Provide the (X, Y) coordinate of the cell's center where the given text is located.  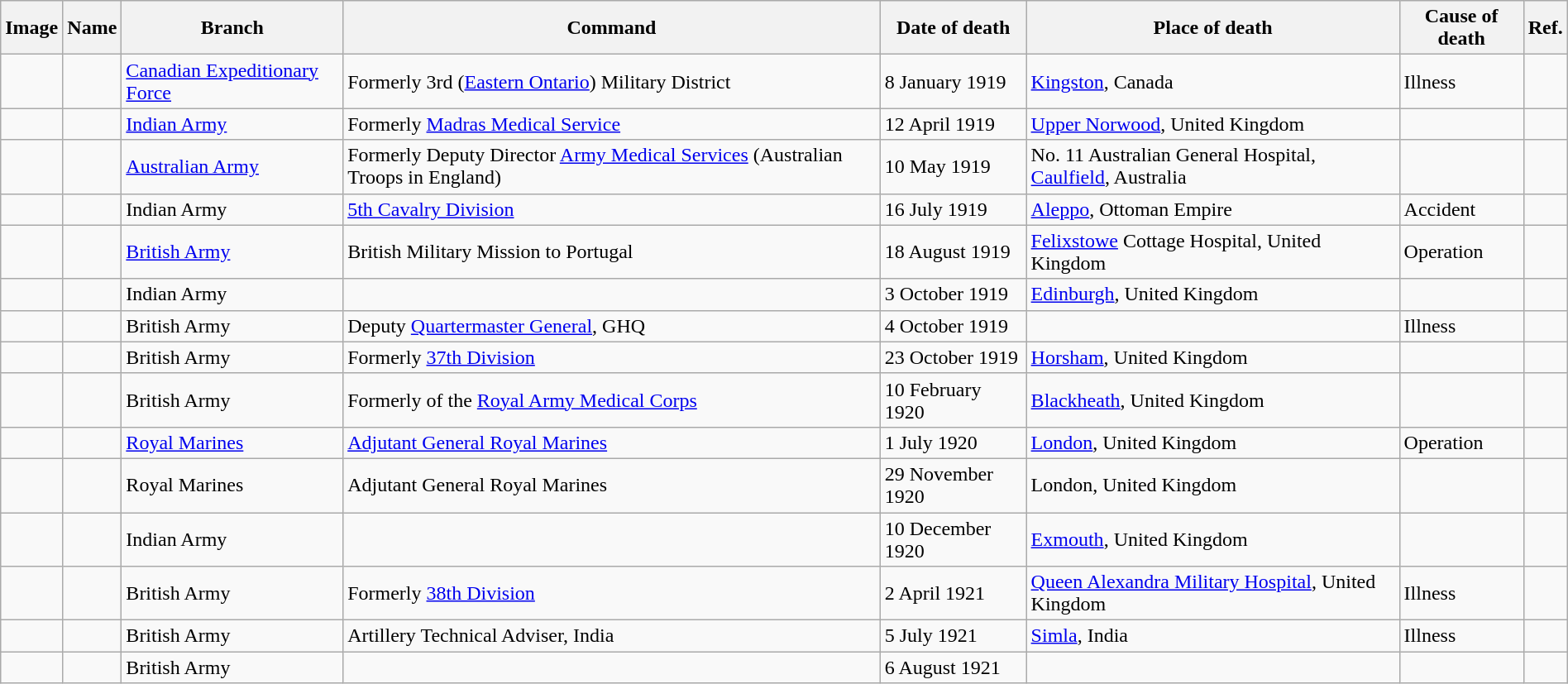
Branch (232, 28)
Canadian Expeditionary Force (232, 81)
16 July 1919 (953, 209)
Felixstowe Cottage Hospital, United Kingdom (1212, 251)
6 August 1921 (953, 667)
British Military Mission to Portugal (612, 251)
8 January 1919 (953, 81)
29 November 1920 (953, 485)
Formerly 38th Division (612, 594)
Formerly 37th Division (612, 357)
Command (612, 28)
10 February 1920 (953, 400)
Australian Army (232, 167)
1 July 1920 (953, 442)
5 July 1921 (953, 636)
18 August 1919 (953, 251)
Place of death (1212, 28)
3 October 1919 (953, 294)
Image (31, 28)
5th Cavalry Division (612, 209)
No. 11 Australian General Hospital, Caulfield, Australia (1212, 167)
Edinburgh, United Kingdom (1212, 294)
Name (93, 28)
10 May 1919 (953, 167)
Exmouth, United Kingdom (1212, 539)
2 April 1921 (953, 594)
12 April 1919 (953, 124)
Queen Alexandra Military Hospital, United Kingdom (1212, 594)
Cause of death (1461, 28)
Kingston, Canada (1212, 81)
Artillery Technical Adviser, India (612, 636)
Formerly 3rd (Eastern Ontario) Military District (612, 81)
Formerly Madras Medical Service (612, 124)
Accident (1461, 209)
Horsham, United Kingdom (1212, 357)
Deputy Quartermaster General, GHQ (612, 326)
Aleppo, Ottoman Empire (1212, 209)
Ref. (1545, 28)
Simla, India (1212, 636)
Formerly Deputy Director Army Medical Services (Australian Troops in England) (612, 167)
Date of death (953, 28)
Formerly of the Royal Army Medical Corps (612, 400)
Blackheath, United Kingdom (1212, 400)
23 October 1919 (953, 357)
10 December 1920 (953, 539)
Upper Norwood, United Kingdom (1212, 124)
4 October 1919 (953, 326)
